Extract the (X, Y) coordinate from the center of the cell holding the provided text.  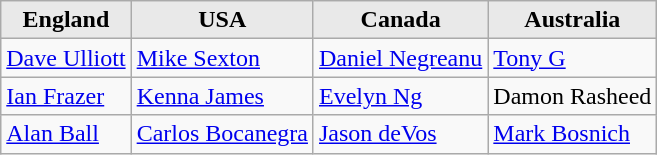
Australia (572, 20)
Ian Frazer (66, 96)
Kenna James (222, 96)
Canada (400, 20)
Mark Bosnich (572, 134)
Alan Ball (66, 134)
Jason deVos (400, 134)
Daniel Negreanu (400, 58)
Evelyn Ng (400, 96)
Mike Sexton (222, 58)
England (66, 20)
Damon Rasheed (572, 96)
USA (222, 20)
Tony G (572, 58)
Carlos Bocanegra (222, 134)
Dave Ulliott (66, 58)
